Detect which cell encompasses the target text, then output its [X, Y] center coordinate. 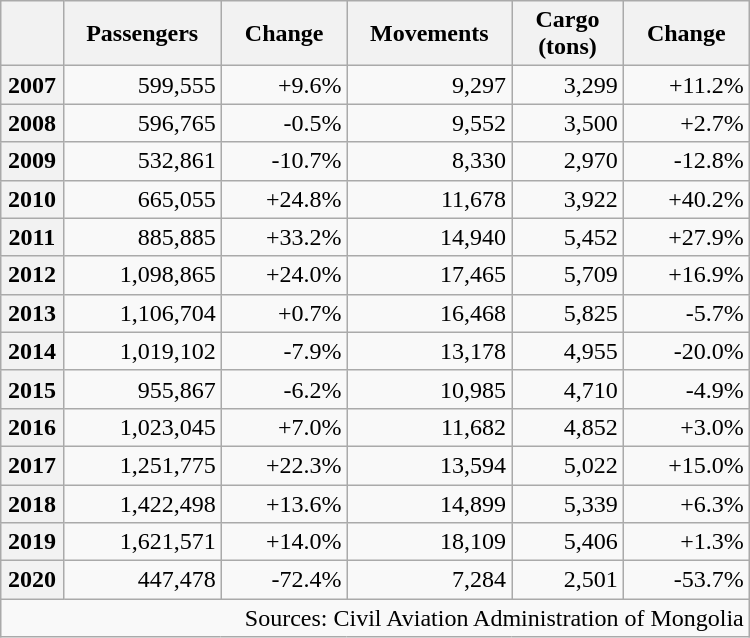
1,019,102 [142, 351]
532,861 [142, 161]
-4.9% [686, 389]
2011 [32, 237]
-0.5% [284, 123]
+22.3% [284, 465]
+3.0% [686, 427]
1,098,865 [142, 275]
+14.0% [284, 542]
2008 [32, 123]
2015 [32, 389]
2017 [32, 465]
+6.3% [686, 503]
-5.7% [686, 313]
5,452 [568, 237]
Movements [430, 34]
+24.8% [284, 199]
8,330 [430, 161]
5,022 [568, 465]
5,339 [568, 503]
5,709 [568, 275]
4,955 [568, 351]
1,023,045 [142, 427]
2007 [32, 85]
1,422,498 [142, 503]
5,825 [568, 313]
18,109 [430, 542]
2016 [32, 427]
4,710 [568, 389]
+27.9% [686, 237]
+13.6% [284, 503]
3,922 [568, 199]
13,178 [430, 351]
2014 [32, 351]
-10.7% [284, 161]
2,501 [568, 580]
+2.7% [686, 123]
+11.2% [686, 85]
11,682 [430, 427]
596,765 [142, 123]
11,678 [430, 199]
2013 [32, 313]
+0.7% [284, 313]
665,055 [142, 199]
17,465 [430, 275]
2020 [32, 580]
+24.0% [284, 275]
+33.2% [284, 237]
14,940 [430, 237]
Passengers [142, 34]
1,621,571 [142, 542]
Cargo(tons) [568, 34]
2009 [32, 161]
2019 [32, 542]
7,284 [430, 580]
-53.7% [686, 580]
-6.2% [284, 389]
14,899 [430, 503]
1,106,704 [142, 313]
+1.3% [686, 542]
9,297 [430, 85]
-72.4% [284, 580]
3,299 [568, 85]
447,478 [142, 580]
2010 [32, 199]
955,867 [142, 389]
599,555 [142, 85]
16,468 [430, 313]
13,594 [430, 465]
-12.8% [686, 161]
-20.0% [686, 351]
2,970 [568, 161]
1,251,775 [142, 465]
2018 [32, 503]
Sources: Civil Aviation Administration of Mongolia [375, 618]
10,985 [430, 389]
+15.0% [686, 465]
+9.6% [284, 85]
+16.9% [686, 275]
+7.0% [284, 427]
2012 [32, 275]
9,552 [430, 123]
-7.9% [284, 351]
4,852 [568, 427]
+40.2% [686, 199]
5,406 [568, 542]
3,500 [568, 123]
885,885 [142, 237]
